Scan for the cell matching the given text and deliver its [X, Y] coordinate at center. 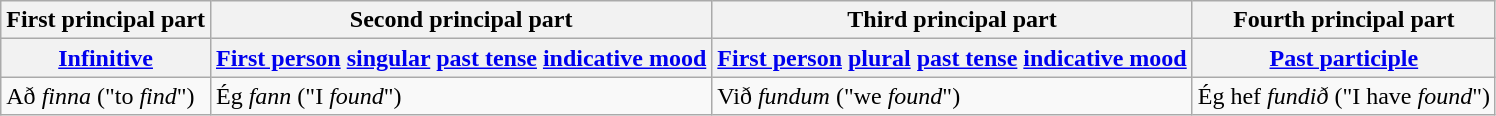
Ég hef fundið ("I have found") [1344, 96]
Past participle [1344, 58]
Ég fann ("I found") [460, 96]
Við fundum ("we found") [952, 96]
Third principal part [952, 20]
Að finna ("to find") [106, 96]
Fourth principal part [1344, 20]
Second principal part [460, 20]
First person plural past tense indicative mood [952, 58]
First principal part [106, 20]
First person singular past tense indicative mood [460, 58]
Infinitive [106, 58]
